Extract the (X, Y) coordinate from the center of the cell holding the provided text.  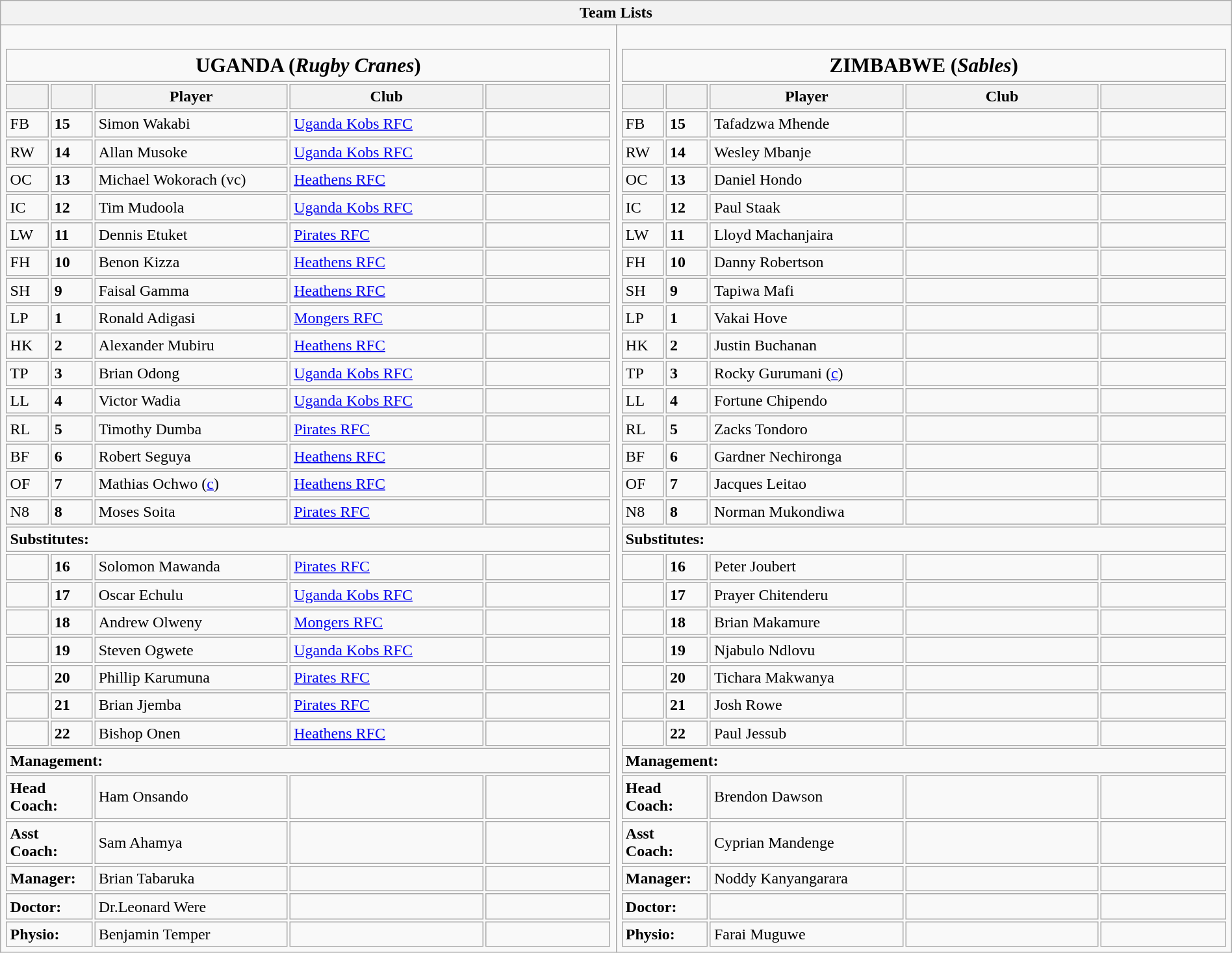
Benjamin Temper (191, 934)
Farai Muguwe (807, 934)
Tichara Makwanya (807, 678)
Michael Wokorach (vc) (191, 179)
Vakai Hove (807, 318)
Danny Robertson (807, 263)
Victor Wadia (191, 401)
Wesley Mbanje (807, 152)
Brian Jjemba (191, 705)
Justin Buchanan (807, 346)
Sam Ahamya (191, 842)
Lloyd Machanjaira (807, 235)
Moses Soita (191, 512)
Brendon Dawson (807, 797)
Dennis Etuket (191, 235)
Andrew Olweny (191, 623)
Tapiwa Mafi (807, 291)
Zacks Tondoro (807, 429)
UGANDA (Rugby Cranes) (308, 65)
Team Lists (616, 13)
Njabulo Ndlovu (807, 650)
Prayer Chitenderu (807, 595)
Tim Mudoola (191, 207)
Brian Makamure (807, 623)
Tafadzwa Mhende (807, 124)
Jacques Leitao (807, 484)
Dr.Leonard Were (191, 907)
Alexander Mubiru (191, 346)
Benon Kizza (191, 263)
Brian Odong (191, 373)
Norman Mukondiwa (807, 512)
Solomon Mawanda (191, 567)
ZIMBABWE (Sables) (924, 65)
Paul Staak (807, 207)
Brian Tabaruka (191, 879)
Rocky Gurumani (c) (807, 373)
Simon Wakabi (191, 124)
Peter Joubert (807, 567)
Ronald Adigasi (191, 318)
Robert Seguya (191, 456)
Josh Rowe (807, 705)
Noddy Kanyangarara (807, 879)
Fortune Chipendo (807, 401)
Paul Jessub (807, 733)
Ham Onsando (191, 797)
Steven Ogwete (191, 650)
Faisal Gamma (191, 291)
Mathias Ochwo (c) (191, 484)
Daniel Hondo (807, 179)
Allan Musoke (191, 152)
Gardner Nechironga (807, 456)
Phillip Karumuna (191, 678)
Timothy Dumba (191, 429)
Cyprian Mandenge (807, 842)
Bishop Onen (191, 733)
Oscar Echulu (191, 595)
